Extract the [x, y] coordinate from the center of the cell holding the provided text.  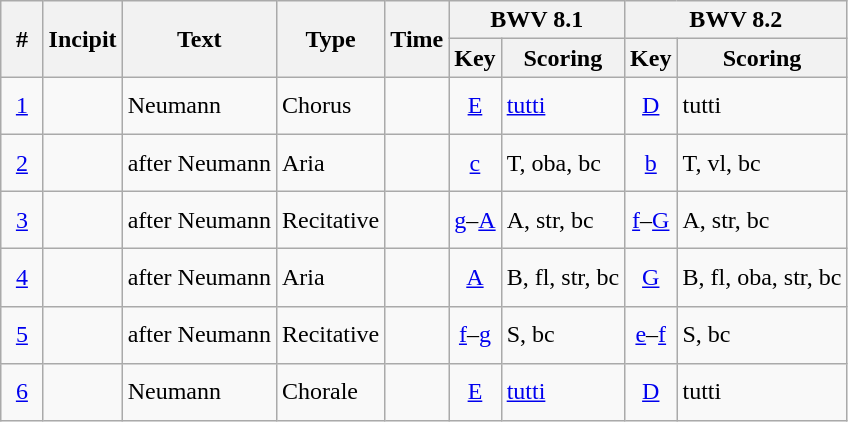
Text [199, 39]
T, oba, bc [562, 162]
b [651, 162]
2 [22, 162]
A [475, 278]
Chorale [330, 392]
Chorus [330, 106]
Type [330, 39]
B, fl, str, bc [562, 278]
g–A [475, 220]
e–f [651, 334]
B, fl, oba, str, bc [762, 278]
T, vl, bc [762, 162]
Incipit [82, 39]
f–g [475, 334]
Time [417, 39]
G [651, 278]
f–G [651, 220]
3 [22, 220]
c [475, 162]
4 [22, 278]
BWV 8.2 [736, 20]
# [22, 39]
5 [22, 334]
BWV 8.1 [537, 20]
6 [22, 392]
1 [22, 106]
